Identify which cell holds the provided text, then report its [x, y] central coordinate. 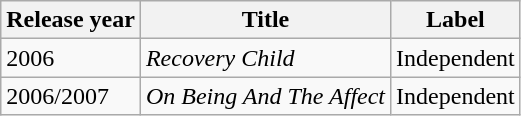
Title [265, 20]
On Being And The Affect [265, 96]
2006 [71, 58]
Release year [71, 20]
Recovery Child [265, 58]
Label [456, 20]
2006/2007 [71, 96]
